Return the [X, Y] coordinate for the center point of the cell that contains the specified text.  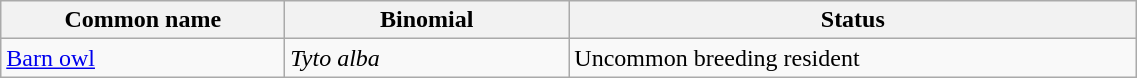
Common name [143, 20]
Binomial [427, 20]
Status [853, 20]
Uncommon breeding resident [853, 58]
Tyto alba [427, 58]
Barn owl [143, 58]
